Find where the given text appears and provide that cell's center as (x, y) coordinate. 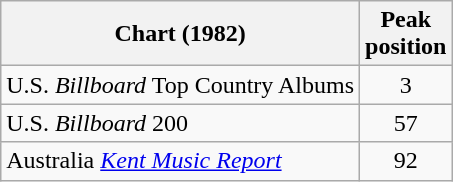
U.S. Billboard 200 (180, 123)
U.S. Billboard Top Country Albums (180, 85)
57 (406, 123)
Chart (1982) (180, 34)
Peakposition (406, 34)
Australia Kent Music Report (180, 161)
3 (406, 85)
92 (406, 161)
